Search for the cell housing the specified text and yield its (x, y) center coordinate. 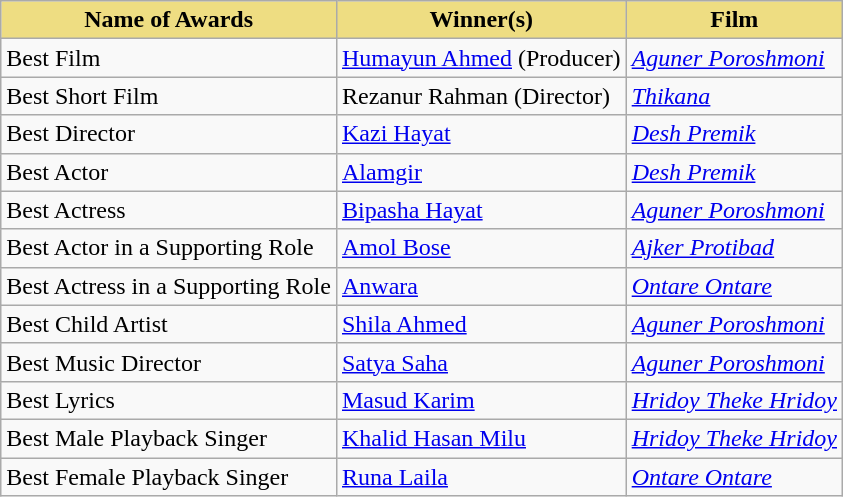
Best Actress (169, 210)
Best Actress in a Supporting Role (169, 286)
Anwara (481, 286)
Best Director (169, 134)
Best Male Playback Singer (169, 438)
Best Film (169, 58)
Best Music Director (169, 362)
Best Actor (169, 172)
Khalid Hasan Milu (481, 438)
Best Female Playback Singer (169, 477)
Bipasha Hayat (481, 210)
Thikana (734, 96)
Runa Laila (481, 477)
Film (734, 20)
Shila Ahmed (481, 324)
Best Lyrics (169, 400)
Rezanur Rahman (Director) (481, 96)
Best Child Artist (169, 324)
Best Short Film (169, 96)
Ajker Protibad (734, 248)
Humayun Ahmed (Producer) (481, 58)
Alamgir (481, 172)
Masud Karim (481, 400)
Amol Bose (481, 248)
Best Actor in a Supporting Role (169, 248)
Satya Saha (481, 362)
Winner(s) (481, 20)
Kazi Hayat (481, 134)
Name of Awards (169, 20)
